Identify which cell holds the provided text, then report its (x, y) central coordinate. 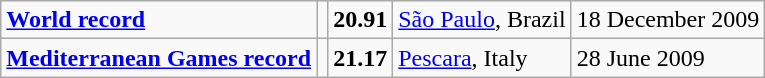
Pescara, Italy (482, 58)
São Paulo, Brazil (482, 20)
World record (159, 20)
20.91 (360, 20)
18 December 2009 (668, 20)
21.17 (360, 58)
28 June 2009 (668, 58)
Mediterranean Games record (159, 58)
